Return (x, y) of the center of cell containing provided text 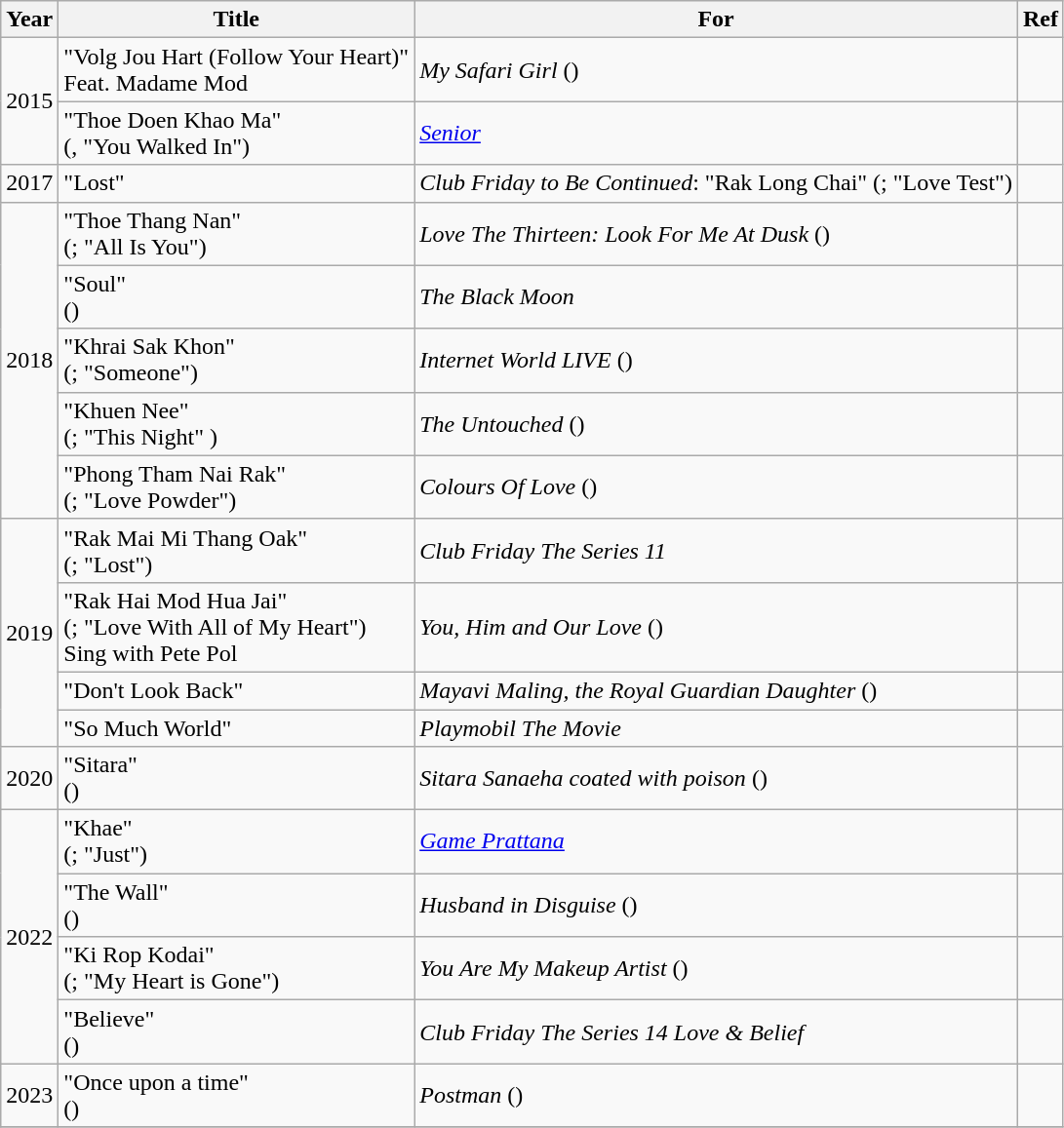
"Believe"() (236, 1031)
"Phong Tham Nai Rak"(; "Love Powder") (236, 487)
"Khuen Nee" (; "This Night" ) (236, 423)
2023 (29, 1096)
Love The Thirteen: Look For Me At Dusk () (716, 234)
Colours Of Love () (716, 487)
Husband in Disguise () (716, 905)
"Rak Hai Mod Hua Jai"(; "Love With All of My Heart")Sing with Pete Pol (236, 627)
Ref (1040, 19)
2020 (29, 778)
"Lost" (236, 183)
"Thoe Doen Khao Ma" (, "You Walked In") (236, 133)
2022 (29, 937)
"Thoe Thang Nan" (; "All Is You") (236, 234)
The Untouched () (716, 423)
"The Wall"() (236, 905)
2017 (29, 183)
Mayavi Maling, the Royal Guardian Daughter () (716, 690)
Internet World LIVE () (716, 361)
"So Much World" (236, 728)
You Are My Makeup Artist () (716, 969)
2018 (29, 361)
"Don't Look Back" (236, 690)
For (716, 19)
"Once upon a time" () (236, 1096)
2015 (29, 101)
Playmobil The Movie (716, 728)
"Khrai Sak Khon" (; "Someone") (236, 361)
Title (236, 19)
Senior (716, 133)
Year (29, 19)
Club Friday The Series 14 Love & Belief (716, 1031)
Postman () (716, 1096)
The Black Moon (716, 296)
Sitara Sanaeha coated with poison () (716, 778)
"Sitara" () (236, 778)
"Khae" (; "Just") (236, 842)
"Soul" () (236, 296)
My Safari Girl () (716, 70)
Game Prattana (716, 842)
"Ki Rop Kodai" (; "My Heart is Gone") (236, 969)
Club Friday The Series 11 (716, 550)
Club Friday to Be Continued: "Rak Long Chai" (; "Love Test") (716, 183)
"Rak Mai Mi Thang Oak" (; "Lost") (236, 550)
2019 (29, 632)
"Volg Jou Hart (Follow Your Heart)"Feat. Madame Mod (236, 70)
You, Him and Our Love () (716, 627)
